Pinpoint the cell where the given text exists, returning its [X, Y] midpoint coordinate. 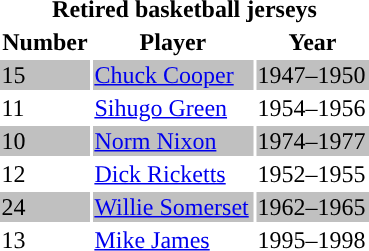
1974–1977 [312, 141]
10 [45, 141]
1962–1965 [312, 207]
12 [45, 174]
Dick Ricketts [173, 174]
1947–1950 [312, 75]
15 [45, 75]
1954–1956 [312, 108]
Chuck Cooper [173, 75]
Sihugo Green [173, 108]
Player [173, 42]
Number [45, 42]
24 [45, 207]
11 [45, 108]
Norm Nixon [173, 141]
1952–1955 [312, 174]
Year [312, 42]
Willie Somerset [173, 207]
